Pinpoint the cell where the given text exists, returning its [x, y] midpoint coordinate. 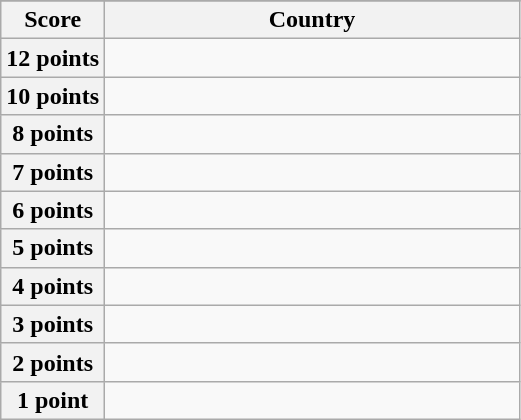
1 point [53, 400]
Country [312, 20]
3 points [53, 324]
Score [53, 20]
12 points [53, 58]
6 points [53, 210]
10 points [53, 96]
7 points [53, 172]
4 points [53, 286]
8 points [53, 134]
5 points [53, 248]
2 points [53, 362]
